Determine the [X, Y] coordinate at the center of the cell enclosing the given text.  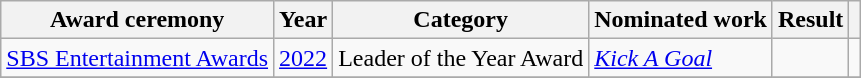
Leader of the Year Award [461, 58]
SBS Entertainment Awards [138, 58]
Award ceremony [138, 20]
Category [461, 20]
Year [304, 20]
Nominated work [681, 20]
2022 [304, 58]
Kick A Goal [681, 58]
Result [810, 20]
